Capture the cell that displays the provided text and extract its [x, y] central coordinate. 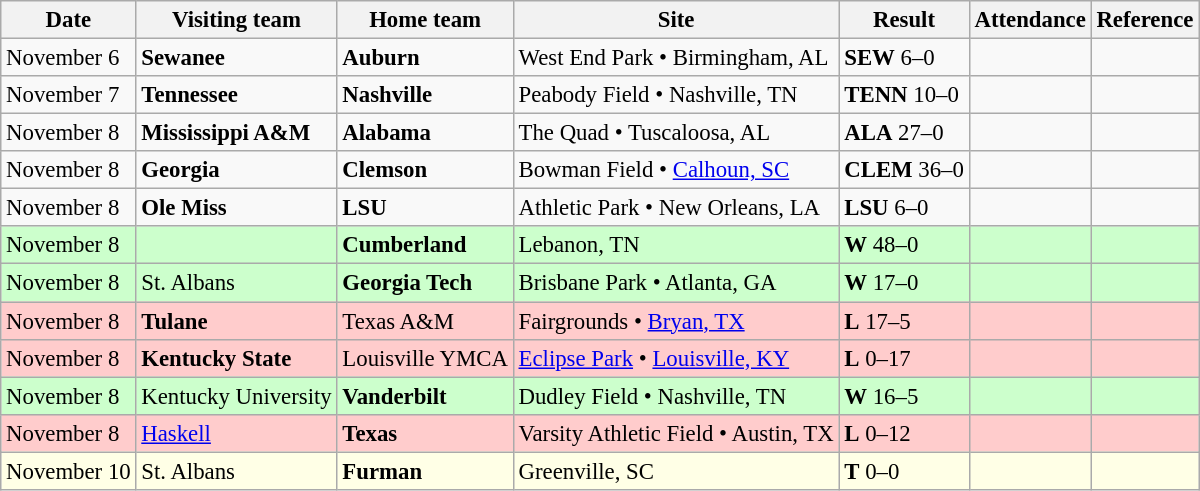
Texas [425, 433]
L 17–5 [904, 321]
Tennessee [236, 95]
November 7 [68, 95]
L 0–12 [904, 433]
Dudley Field • Nashville, TN [676, 396]
The Quad • Tuscaloosa, AL [676, 133]
November 6 [68, 58]
Lebanon, TN [676, 245]
Home team [425, 20]
SEW 6–0 [904, 58]
LSU 6–0 [904, 208]
LSU [425, 208]
W 17–0 [904, 283]
Sewanee [236, 58]
Fairgrounds • Bryan, TX [676, 321]
Ole Miss [236, 208]
Reference [1145, 20]
Mississippi A&M [236, 133]
Georgia Tech [425, 283]
ALA 27–0 [904, 133]
T 0–0 [904, 471]
Date [68, 20]
Georgia [236, 170]
Vanderbilt [425, 396]
Bowman Field • Calhoun, SC [676, 170]
Site [676, 20]
W 48–0 [904, 245]
Furman [425, 471]
Alabama [425, 133]
L 0–17 [904, 358]
TENN 10–0 [904, 95]
Greenville, SC [676, 471]
Varsity Athletic Field • Austin, TX [676, 433]
Cumberland [425, 245]
November 10 [68, 471]
West End Park • Birmingham, AL [676, 58]
Brisbane Park • Atlanta, GA [676, 283]
W 16–5 [904, 396]
Kentucky University [236, 396]
Clemson [425, 170]
Haskell [236, 433]
Visiting team [236, 20]
CLEM 36–0 [904, 170]
Attendance [1030, 20]
Eclipse Park • Louisville, KY [676, 358]
Texas A&M [425, 321]
Nashville [425, 95]
Louisville YMCA [425, 358]
Peabody Field • Nashville, TN [676, 95]
Athletic Park • New Orleans, LA [676, 208]
Auburn [425, 58]
Kentucky State [236, 358]
Result [904, 20]
Tulane [236, 321]
